For the text-containing cell, return its midpoint in (x, y) coordinate format. 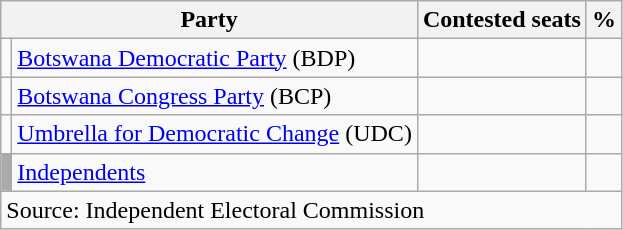
Botswana Democratic Party (BDP) (215, 58)
Umbrella for Democratic Change (UDC) (215, 134)
Independents (215, 172)
Source: Independent Electoral Commission (312, 210)
% (604, 20)
Contested seats (502, 20)
Botswana Congress Party (BCP) (215, 96)
Party (210, 20)
